Pinpoint the cell where the given text exists, returning its (X, Y) midpoint coordinate. 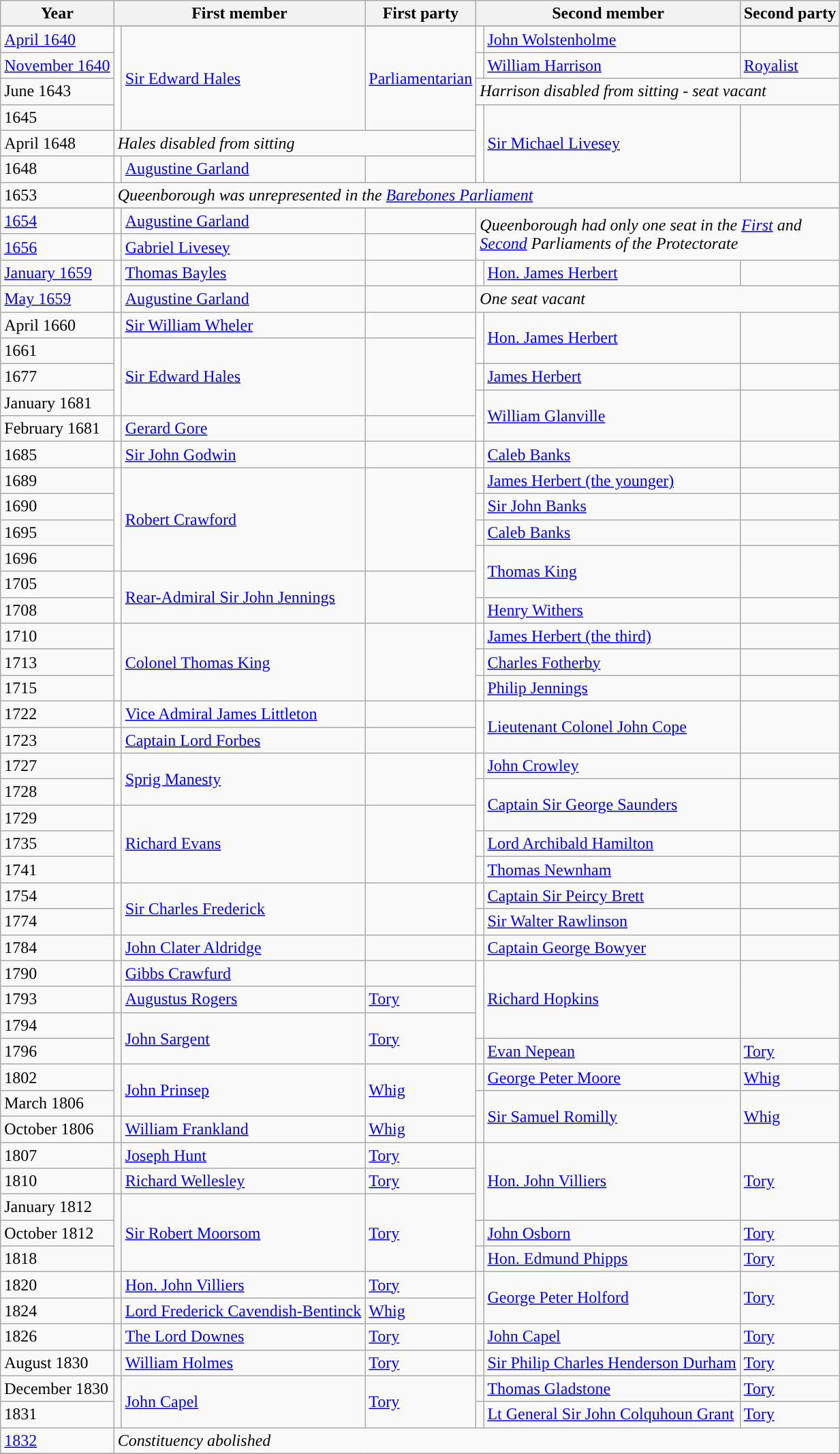
Second party (790, 14)
October 1806 (57, 1129)
James Herbert (612, 377)
1727 (57, 766)
First member (240, 14)
John Prinsep (243, 1090)
Thomas Newnham (612, 870)
Rear-Admiral Sir John Jennings (243, 597)
Sprig Manesty (243, 779)
1661 (57, 351)
Gibbs Crawfurd (243, 973)
James Herbert (the younger) (612, 481)
February 1681 (57, 429)
Hales disabled from sitting (295, 143)
Constituency abolished (477, 1440)
1690 (57, 506)
1790 (57, 973)
April 1648 (57, 143)
One seat vacant (658, 299)
Year (57, 14)
1653 (57, 195)
Captain Lord Forbes (243, 740)
1708 (57, 610)
John Wolstenholme (612, 40)
1648 (57, 169)
January 1681 (57, 403)
1820 (57, 1285)
1774 (57, 922)
Thomas Bayles (243, 273)
Vice Admiral James Littleton (243, 714)
Gabriel Livesey (243, 247)
1656 (57, 247)
William Frankland (243, 1129)
1802 (57, 1077)
1722 (57, 714)
1824 (57, 1311)
Sir Philip Charles Henderson Durham (612, 1363)
Second member (608, 14)
Thomas Gladstone (612, 1389)
Lt General Sir John Colquhoun Grant (612, 1414)
1705 (57, 584)
Queenborough was unrepresented in the Barebones Parliament (477, 195)
Captain George Bowyer (612, 948)
Colonel Thomas King (243, 662)
Robert Crawford (243, 519)
August 1830 (57, 1363)
Parliamentarian (421, 78)
John Osborn (612, 1233)
Sir Michael Livesey (612, 143)
1794 (57, 1025)
Lord Frederick Cavendish-Bentinck (243, 1311)
1715 (57, 688)
1685 (57, 455)
November 1640 (57, 65)
1654 (57, 221)
1796 (57, 1051)
Lord Archibald Hamilton (612, 844)
1729 (57, 818)
John Clater Aldridge (243, 948)
December 1830 (57, 1389)
1695 (57, 532)
Royalist (790, 65)
First party (421, 14)
June 1643 (57, 91)
1807 (57, 1155)
April 1640 (57, 40)
October 1812 (57, 1233)
Thomas King (612, 571)
The Lord Downes (243, 1337)
Harrison disabled from sitting - seat vacant (658, 91)
1818 (57, 1259)
Augustus Rogers (243, 999)
James Herbert (the third) (612, 636)
May 1659 (57, 299)
George Peter Moore (612, 1077)
John Sargent (243, 1038)
Charles Fotherby (612, 662)
1689 (57, 481)
John Crowley (612, 766)
William Harrison (612, 65)
1784 (57, 948)
Joseph Hunt (243, 1155)
Sir William Wheler (243, 325)
1831 (57, 1414)
1735 (57, 844)
Sir Charles Frederick (243, 909)
Hon. Edmund Phipps (612, 1259)
January 1812 (57, 1207)
Richard Evans (243, 844)
1710 (57, 636)
Sir Robert Moorsom (243, 1233)
1826 (57, 1337)
1728 (57, 792)
January 1659 (57, 273)
April 1660 (57, 325)
Lieutenant Colonel John Cope (612, 727)
Henry Withers (612, 610)
Philip Jennings (612, 688)
Richard Wellesley (243, 1181)
1713 (57, 662)
Sir Walter Rawlinson (612, 922)
1754 (57, 896)
Sir Samuel Romilly (612, 1116)
March 1806 (57, 1103)
Captain Sir Peircy Brett (612, 896)
1832 (57, 1440)
Richard Hopkins (612, 999)
Gerard Gore (243, 429)
Sir John Banks (612, 506)
Evan Nepean (612, 1051)
1741 (57, 870)
1677 (57, 377)
Captain Sir George Saunders (612, 805)
George Peter Holford (612, 1298)
1645 (57, 117)
William Holmes (243, 1363)
1723 (57, 740)
Queenborough had only one seat in the First and Second Parliaments of the Protectorate (658, 234)
1810 (57, 1181)
1696 (57, 558)
Sir John Godwin (243, 455)
1793 (57, 999)
William Glanville (612, 416)
